Return the [x, y] coordinate for the center point of the cell that contains the specified text.  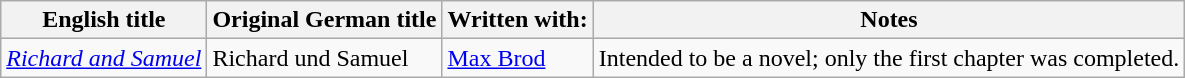
Notes [889, 20]
Intended to be a novel; only the first chapter was completed. [889, 58]
Written with: [518, 20]
Richard and Samuel [104, 58]
Max Brod [518, 58]
English title [104, 20]
Richard und Samuel [324, 58]
Original German title [324, 20]
